Locate the cell with the specified text and output its [X, Y] center coordinate. 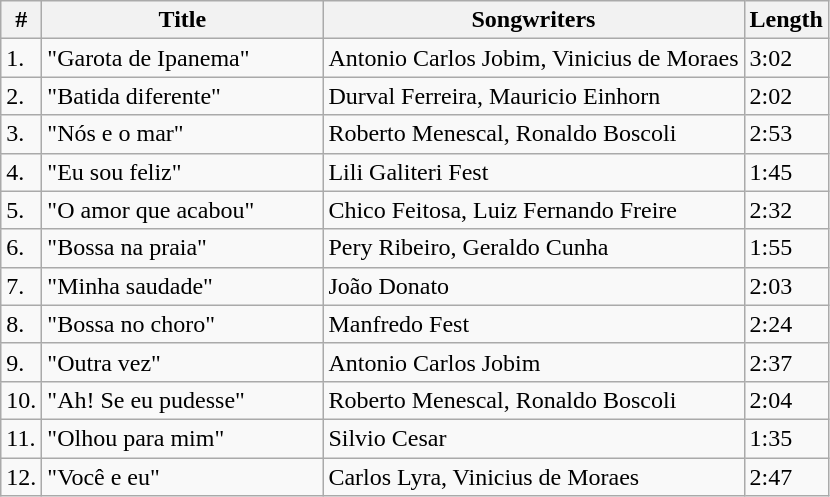
"Olhou para mim" [182, 438]
3. [22, 134]
7. [22, 286]
Antonio Carlos Jobim [534, 362]
"Nós e o mar" [182, 134]
2:32 [786, 210]
"Bossa no choro" [182, 324]
10. [22, 400]
1:35 [786, 438]
"O amor que acabou" [182, 210]
2:02 [786, 96]
"Minha saudade" [182, 286]
Songwriters [534, 20]
1:55 [786, 248]
"Ah! Se eu pudesse" [182, 400]
Chico Feitosa, Luiz Fernando Freire [534, 210]
2:53 [786, 134]
8. [22, 324]
Antonio Carlos Jobim, Vinicius de Moraes [534, 58]
1:45 [786, 172]
12. [22, 477]
# [22, 20]
2. [22, 96]
3:02 [786, 58]
Lili Galiteri Fest [534, 172]
Silvio Cesar [534, 438]
2:37 [786, 362]
"Batida diferente" [182, 96]
2:47 [786, 477]
João Donato [534, 286]
2:04 [786, 400]
"Bossa na praia" [182, 248]
Manfredo Fest [534, 324]
Title [182, 20]
2:24 [786, 324]
"Garota de Ipanema" [182, 58]
2:03 [786, 286]
Carlos Lyra, Vinicius de Moraes [534, 477]
1. [22, 58]
6. [22, 248]
5. [22, 210]
Pery Ribeiro, Geraldo Cunha [534, 248]
"Você e eu" [182, 477]
"Eu sou feliz" [182, 172]
Length [786, 20]
11. [22, 438]
Durval Ferreira, Mauricio Einhorn [534, 96]
9. [22, 362]
"Outra vez" [182, 362]
4. [22, 172]
